Pinpoint the cell where the given text exists, returning its (x, y) midpoint coordinate. 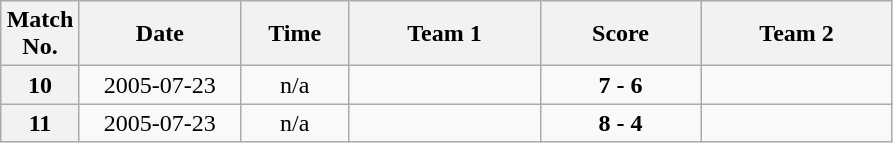
Match No. (40, 34)
11 (40, 123)
8 - 4 (620, 123)
7 - 6 (620, 85)
Time (294, 34)
Score (620, 34)
10 (40, 85)
Team 1 (444, 34)
Team 2 (796, 34)
Date (160, 34)
